Pinpoint the cell where the given text exists, returning its (x, y) midpoint coordinate. 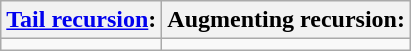
Augmenting recursion: (286, 20)
Tail recursion: (82, 20)
